Extract the [X, Y] coordinate from the center of the cell holding the provided text.  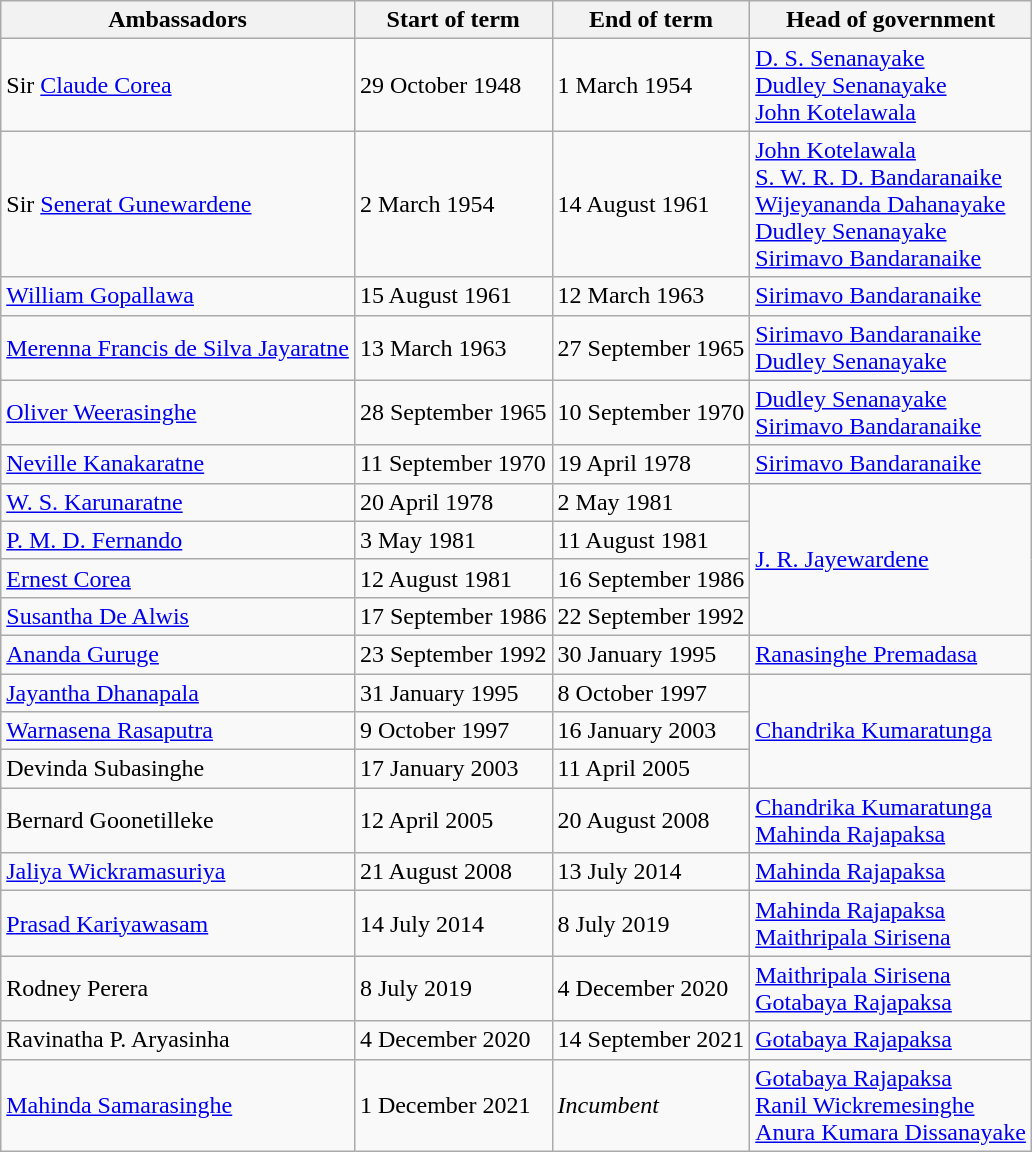
Chandrika Kumaratunga [891, 731]
Mahinda Samarasinghe [178, 1105]
John KotelawalaS. W. R. D. BandaranaikeWijeyananda DahanayakeDudley SenanayakeSirimavo Bandaranaike [891, 204]
Maithripala SirisenaGotabaya Rajapaksa [891, 988]
12 April 2005 [453, 820]
End of term [651, 20]
Sir Claude Corea [178, 85]
16 January 2003 [651, 731]
11 August 1981 [651, 540]
15 August 1961 [453, 296]
Dudley SenanayakeSirimavo Bandaranaike [891, 412]
Prasad Kariyawasam [178, 924]
Oliver Weerasinghe [178, 412]
13 July 2014 [651, 872]
1 March 1954 [651, 85]
12 March 1963 [651, 296]
13 March 1963 [453, 348]
Incumbent [651, 1105]
Rodney Perera [178, 988]
William Gopallawa [178, 296]
Gotabaya Rajapaksa [891, 1040]
Mahinda RajapaksaMaithripala Sirisena [891, 924]
Susantha De Alwis [178, 616]
17 January 2003 [453, 769]
Head of government [891, 20]
Ambassadors [178, 20]
Devinda Subasinghe [178, 769]
1 December 2021 [453, 1105]
12 August 1981 [453, 578]
29 October 1948 [453, 85]
14 July 2014 [453, 924]
31 January 1995 [453, 693]
Merenna Francis de Silva Jayaratne [178, 348]
23 September 1992 [453, 654]
22 September 1992 [651, 616]
Bernard Goonetilleke [178, 820]
Ananda Guruge [178, 654]
Jaliya Wickramasuriya [178, 872]
14 August 1961 [651, 204]
Chandrika KumaratungaMahinda Rajapaksa [891, 820]
Ravinatha P. Aryasinha [178, 1040]
20 August 2008 [651, 820]
27 September 1965 [651, 348]
17 September 1986 [453, 616]
Mahinda Rajapaksa [891, 872]
2 May 1981 [651, 502]
16 September 1986 [651, 578]
2 March 1954 [453, 204]
11 April 2005 [651, 769]
Jayantha Dhanapala [178, 693]
Sirimavo BandaranaikeDudley Senanayake [891, 348]
30 January 1995 [651, 654]
Ranasinghe Premadasa [891, 654]
Gotabaya RajapaksaRanil WickremesingheAnura Kumara Dissanayake [891, 1105]
11 September 1970 [453, 464]
Sir Senerat Gunewardene [178, 204]
Start of term [453, 20]
3 May 1981 [453, 540]
10 September 1970 [651, 412]
Warnasena Rasaputra [178, 731]
P. M. D. Fernando [178, 540]
20 April 1978 [453, 502]
14 September 2021 [651, 1040]
8 October 1997 [651, 693]
9 October 1997 [453, 731]
J. R. Jayewardene [891, 559]
28 September 1965 [453, 412]
Neville Kanakaratne [178, 464]
19 April 1978 [651, 464]
21 August 2008 [453, 872]
D. S. SenanayakeDudley SenanayakeJohn Kotelawala [891, 85]
W. S. Karunaratne [178, 502]
Ernest Corea [178, 578]
